Search for the cell housing the specified text and yield its [X, Y] center coordinate. 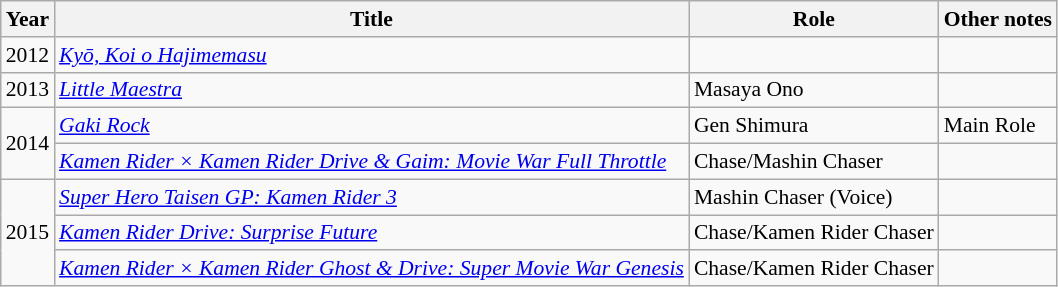
2013 [28, 90]
Year [28, 19]
Little Maestra [372, 90]
Chase/Mashin Chaser [814, 162]
Other notes [998, 19]
Role [814, 19]
Main Role [998, 126]
Super Hero Taisen GP: Kamen Rider 3 [372, 197]
2015 [28, 232]
2014 [28, 144]
Title [372, 19]
Kamen Rider Drive: Surprise Future [372, 233]
2012 [28, 55]
Gaki Rock [372, 126]
Kamen Rider × Kamen Rider Drive & Gaim: Movie War Full Throttle [372, 162]
Mashin Chaser (Voice) [814, 197]
Masaya Ono [814, 90]
Kamen Rider × Kamen Rider Ghost & Drive: Super Movie War Genesis [372, 269]
Gen Shimura [814, 126]
Kyō, Koi o Hajimemasu [372, 55]
